From the cell containing the given text, extract its center point as [X, Y] coordinate. 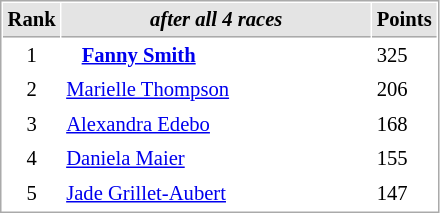
Daniela Maier [216, 158]
155 [404, 158]
Jade Grillet-Aubert [216, 194]
1 [32, 56]
2 [32, 90]
Alexandra Edebo [216, 124]
5 [32, 194]
168 [404, 124]
206 [404, 90]
4 [32, 158]
Points [404, 20]
Rank [32, 20]
3 [32, 124]
Fanny Smith [216, 56]
325 [404, 56]
after all 4 races [216, 20]
147 [404, 194]
Marielle Thompson [216, 90]
